Locate the cell with the specified text and output its (X, Y) center coordinate. 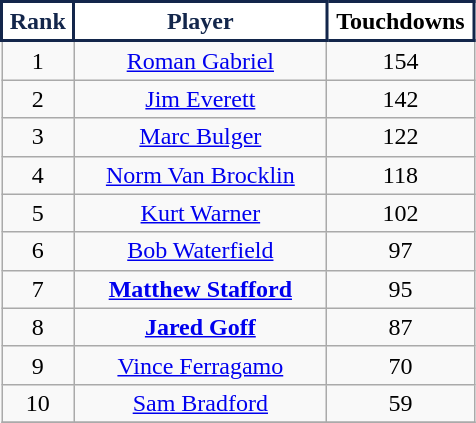
Jim Everett (200, 99)
Jared Goff (200, 327)
9 (38, 365)
6 (38, 251)
70 (401, 365)
Norm Van Brocklin (200, 175)
10 (38, 403)
Bob Waterfield (200, 251)
Roman Gabriel (200, 60)
3 (38, 137)
122 (401, 137)
2 (38, 99)
Touchdowns (401, 22)
Marc Bulger (200, 137)
118 (401, 175)
Vince Ferragamo (200, 365)
Sam Bradford (200, 403)
97 (401, 251)
7 (38, 289)
87 (401, 327)
Rank (38, 22)
Matthew Stafford (200, 289)
8 (38, 327)
59 (401, 403)
1 (38, 60)
5 (38, 213)
Player (200, 22)
4 (38, 175)
95 (401, 289)
102 (401, 213)
Kurt Warner (200, 213)
142 (401, 99)
154 (401, 60)
